From the cell containing the given text, extract its center point as [x, y] coordinate. 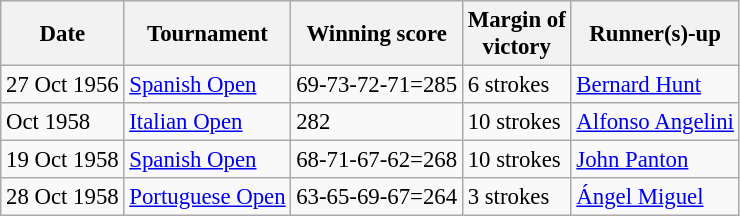
Alfonso Angelini [655, 122]
63-65-69-67=264 [377, 197]
Tournament [208, 34]
19 Oct 1958 [62, 160]
68-71-67-62=268 [377, 160]
69-73-72-71=285 [377, 85]
Date [62, 34]
282 [377, 122]
27 Oct 1956 [62, 85]
Italian Open [208, 122]
Margin ofvictory [516, 34]
John Panton [655, 160]
Winning score [377, 34]
Oct 1958 [62, 122]
28 Oct 1958 [62, 197]
Ángel Miguel [655, 197]
Portuguese Open [208, 197]
6 strokes [516, 85]
Runner(s)-up [655, 34]
3 strokes [516, 197]
Bernard Hunt [655, 85]
